Output the [x, y] coordinate of the center of the cell containing the given text.  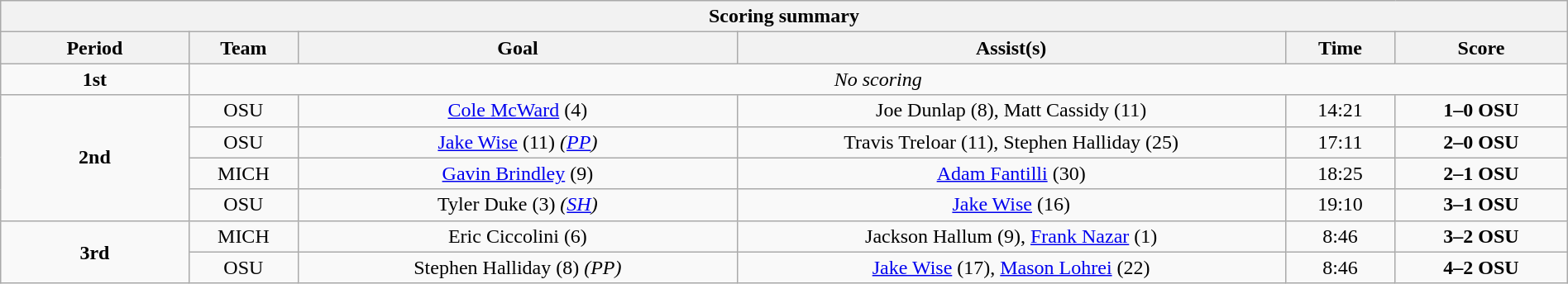
Cole McWard (4) [518, 111]
4–2 OSU [1481, 267]
Time [1340, 48]
14:21 [1340, 111]
Stephen Halliday (8) (PP) [518, 267]
Jake Wise (11) (PP) [518, 142]
19:10 [1340, 205]
Tyler Duke (3) (SH) [518, 205]
Travis Treloar (11), Stephen Halliday (25) [1011, 142]
17:11 [1340, 142]
3rd [94, 252]
1–0 OSU [1481, 111]
1st [94, 79]
Team [243, 48]
2–0 OSU [1481, 142]
Gavin Brindley (9) [518, 173]
Adam Fantilli (30) [1011, 173]
Assist(s) [1011, 48]
3–2 OSU [1481, 236]
2nd [94, 158]
Period [94, 48]
18:25 [1340, 173]
Jake Wise (17), Mason Lohrei (22) [1011, 267]
3–1 OSU [1481, 205]
Jackson Hallum (9), Frank Nazar (1) [1011, 236]
2–1 OSU [1481, 173]
Joe Dunlap (8), Matt Cassidy (11) [1011, 111]
Score [1481, 48]
Goal [518, 48]
No scoring [878, 79]
Eric Ciccolini (6) [518, 236]
Scoring summary [784, 17]
Jake Wise (16) [1011, 205]
